Output the [x, y] coordinate of the center of the cell containing the given text.  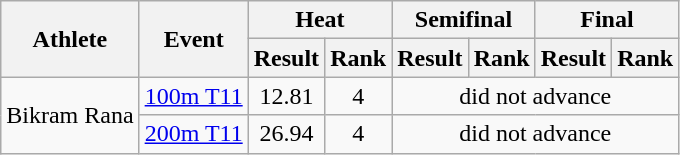
100m T11 [194, 96]
Semifinal [464, 20]
Final [607, 20]
26.94 [286, 134]
Heat [320, 20]
Athlete [70, 39]
Event [194, 39]
Bikram Rana [70, 115]
200m T11 [194, 134]
12.81 [286, 96]
